From the cell containing the given text, extract its center point as (x, y) coordinate. 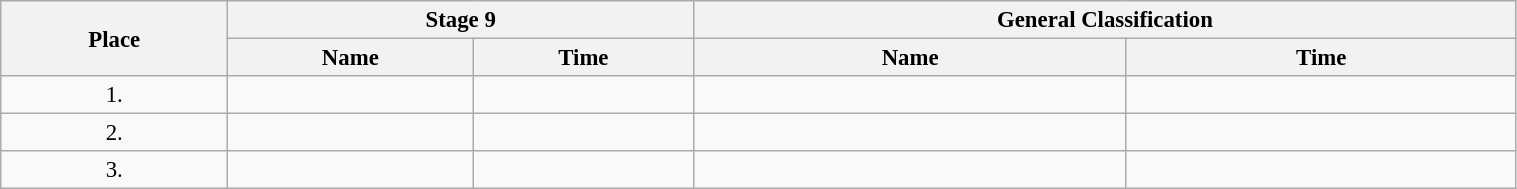
Place (114, 38)
1. (114, 95)
General Classification (1105, 20)
2. (114, 133)
3. (114, 170)
Stage 9 (461, 20)
